Scan for the cell matching the given text and deliver its [x, y] coordinate at center. 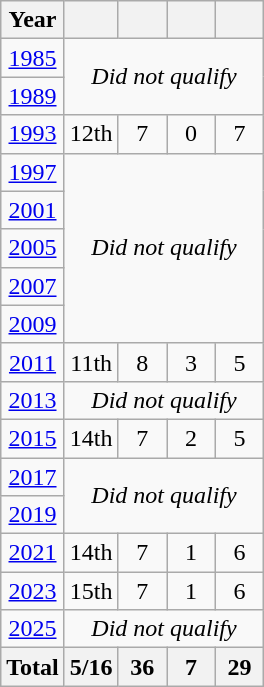
Year [33, 20]
8 [142, 362]
2015 [33, 438]
2007 [33, 286]
2013 [33, 400]
36 [142, 667]
15th [91, 591]
0 [192, 134]
29 [240, 667]
11th [91, 362]
1997 [33, 172]
1993 [33, 134]
2019 [33, 515]
3 [192, 362]
2011 [33, 362]
5/16 [91, 667]
2017 [33, 477]
Total [33, 667]
2021 [33, 553]
2 [192, 438]
1985 [33, 58]
12th [91, 134]
2023 [33, 591]
2009 [33, 324]
2005 [33, 248]
1989 [33, 96]
2025 [33, 629]
2001 [33, 210]
